Return (x, y) of the center of cell containing provided text 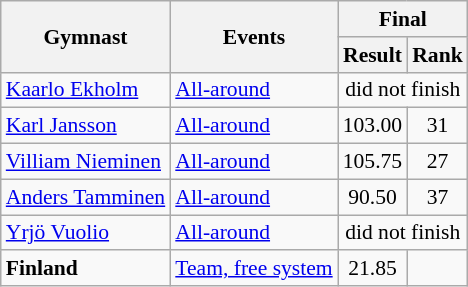
31 (438, 126)
37 (438, 197)
Karl Jansson (86, 126)
Rank (438, 55)
Anders Tamminen (86, 197)
Villiam Nieminen (86, 162)
Yrjö Vuolio (86, 233)
103.00 (372, 126)
Kaarlo Ekholm (86, 90)
21.85 (372, 269)
105.75 (372, 162)
Final (403, 19)
Gymnast (86, 36)
Finland (86, 269)
Team, free system (254, 269)
Events (254, 36)
Result (372, 55)
27 (438, 162)
90.50 (372, 197)
